Return [x, y] of the center of cell containing provided text 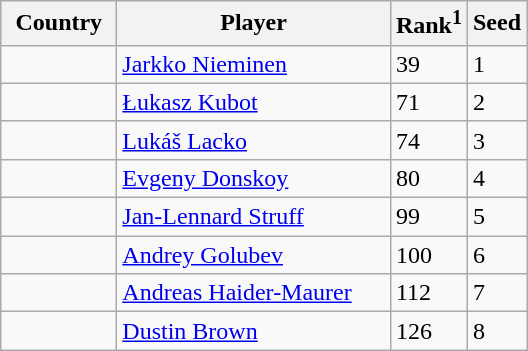
Dustin Brown [254, 331]
5 [496, 217]
7 [496, 293]
126 [428, 331]
71 [428, 102]
80 [428, 178]
3 [496, 140]
74 [428, 140]
6 [496, 255]
Jarkko Nieminen [254, 64]
Evgeny Donskoy [254, 178]
Andrey Golubev [254, 255]
Seed [496, 24]
Jan-Lennard Struff [254, 217]
Rank1 [428, 24]
8 [496, 331]
2 [496, 102]
39 [428, 64]
112 [428, 293]
Lukáš Lacko [254, 140]
Country [59, 24]
Player [254, 24]
Andreas Haider-Maurer [254, 293]
4 [496, 178]
1 [496, 64]
Łukasz Kubot [254, 102]
99 [428, 217]
100 [428, 255]
